Extract the (x, y) coordinate from the center of the cell holding the provided text.  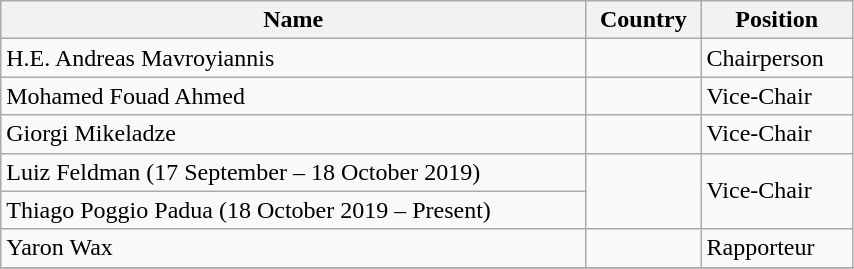
Position (777, 20)
Name (294, 20)
H.E. Andreas Mavroyiannis (294, 58)
Luiz Feldman (17 September – 18 October 2019) (294, 172)
Chairperson (777, 58)
Yaron Wax (294, 248)
Rapporteur (777, 248)
Country (644, 20)
Giorgi Mikeladze (294, 134)
Thiago Poggio Padua (18 October 2019 – Present) (294, 210)
Mohamed Fouad Ahmed (294, 96)
